Detect which cell encompasses the target text, then output its (x, y) center coordinate. 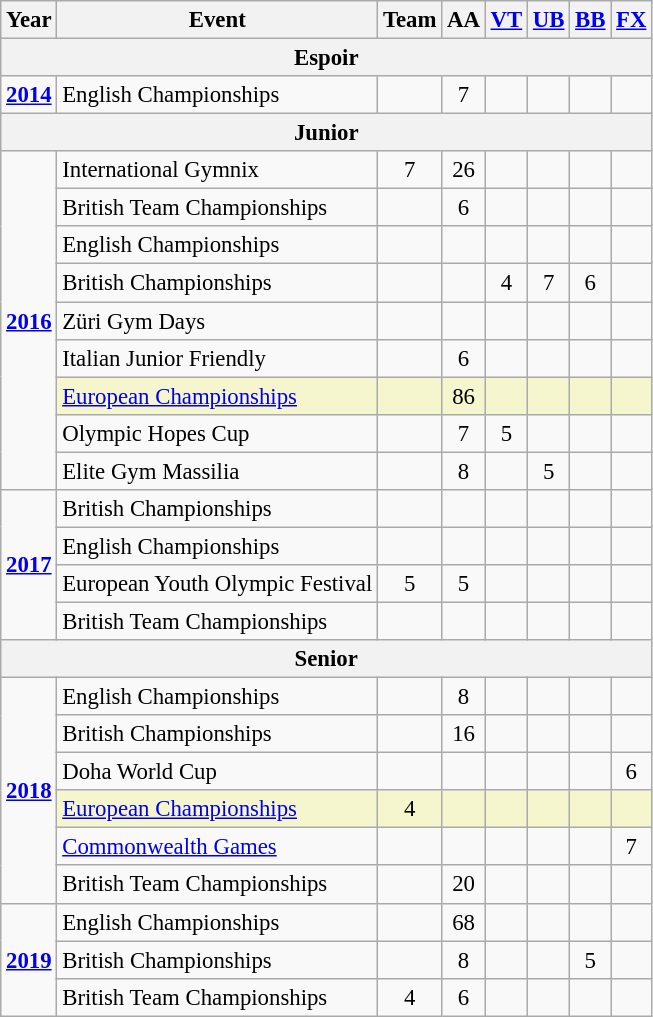
European Youth Olympic Festival (218, 584)
Senior (326, 659)
International Gymnix (218, 170)
Year (29, 20)
Doha World Cup (218, 772)
26 (464, 170)
2019 (29, 960)
Züri Gym Days (218, 321)
Italian Junior Friendly (218, 358)
Olympic Hopes Cup (218, 433)
68 (464, 922)
FX (632, 20)
2014 (29, 95)
AA (464, 20)
Espoir (326, 58)
Event (218, 20)
2018 (29, 791)
Junior (326, 133)
2016 (29, 320)
16 (464, 734)
2017 (29, 565)
BB (590, 20)
UB (549, 20)
Elite Gym Massilia (218, 471)
VT (506, 20)
86 (464, 396)
20 (464, 885)
Team (410, 20)
Commonwealth Games (218, 847)
